Scan for the cell matching the given text and deliver its (x, y) coordinate at center. 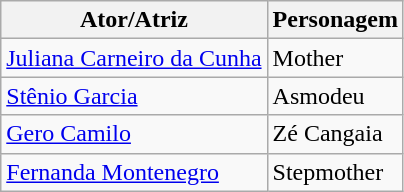
Gero Camilo (134, 134)
Asmodeu (335, 96)
Fernanda Montenegro (134, 172)
Personagem (335, 20)
Zé Cangaia (335, 134)
Stênio Garcia (134, 96)
Stepmother (335, 172)
Ator/Atriz (134, 20)
Mother (335, 58)
Juliana Carneiro da Cunha (134, 58)
